Pinpoint the cell where the given text exists, returning its (X, Y) midpoint coordinate. 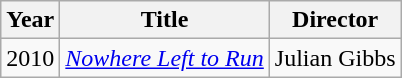
Year (30, 20)
2010 (30, 58)
Nowhere Left to Run (165, 58)
Julian Gibbs (335, 58)
Title (165, 20)
Director (335, 20)
